Extract the [X, Y] coordinate from the center of the cell holding the provided text.  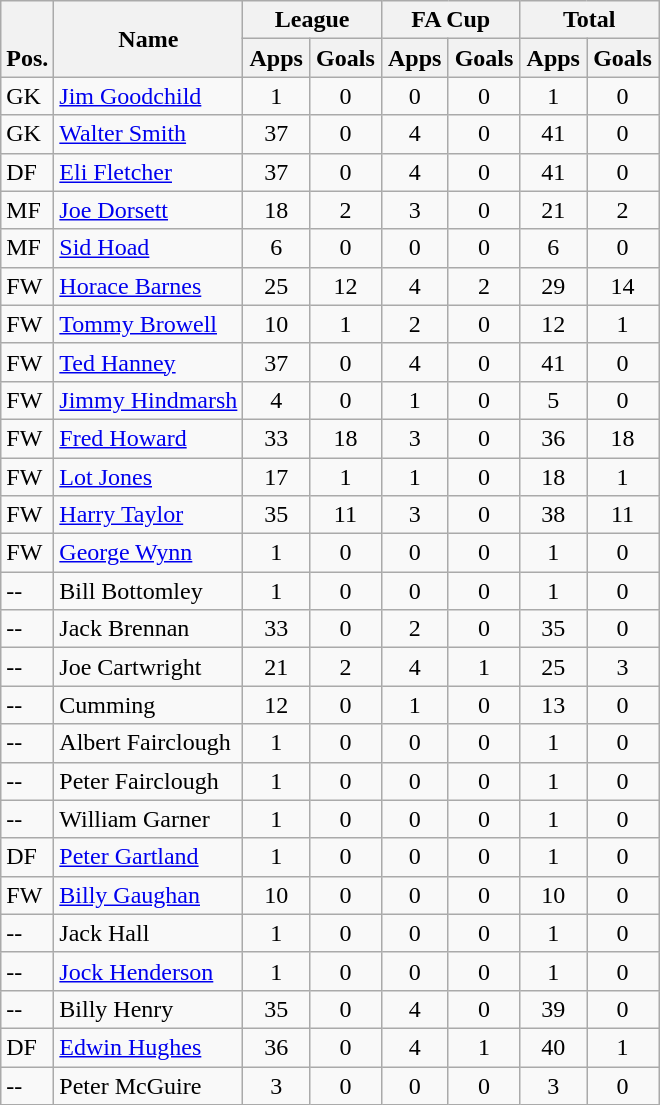
39 [554, 1009]
League [312, 20]
Sid Hoad [148, 248]
Horace Barnes [148, 286]
Joe Dorsett [148, 210]
5 [554, 400]
Pos. [28, 39]
Walter Smith [148, 134]
Total [590, 20]
Peter McGuire [148, 1085]
Cumming [148, 705]
Harry Taylor [148, 515]
Peter Fairclough [148, 781]
13 [554, 705]
Joe Cartwright [148, 667]
17 [276, 477]
George Wynn [148, 553]
Jock Henderson [148, 971]
Jimmy Hindmarsh [148, 400]
Billy Henry [148, 1009]
Peter Gartland [148, 857]
FA Cup [450, 20]
Fred Howard [148, 438]
Albert Fairclough [148, 743]
Tommy Browell [148, 324]
Billy Gaughan [148, 895]
29 [554, 286]
Edwin Hughes [148, 1047]
14 [623, 286]
Jim Goodchild [148, 96]
Jack Hall [148, 933]
Jack Brennan [148, 629]
William Garner [148, 819]
38 [554, 515]
40 [554, 1047]
Eli Fletcher [148, 172]
Bill Bottomley [148, 591]
Name [148, 39]
Lot Jones [148, 477]
Ted Hanney [148, 362]
